Pinpoint the cell where the given text exists, returning its (X, Y) midpoint coordinate. 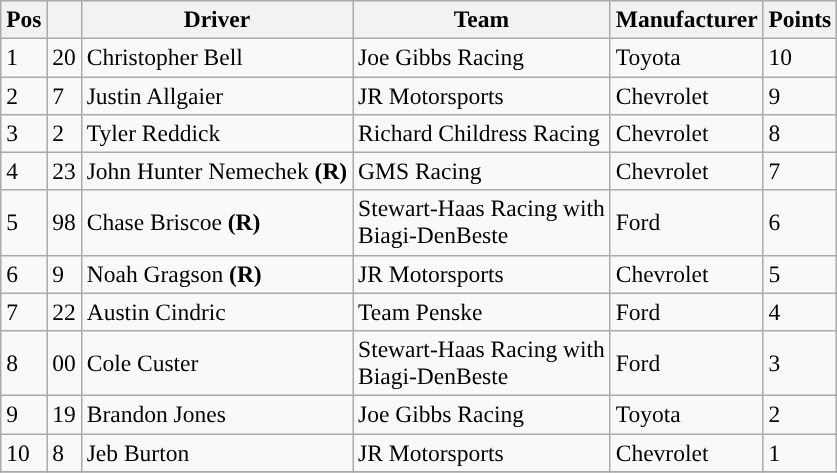
Brandon Jones (216, 414)
Cole Custer (216, 362)
Noah Gragson (R) (216, 274)
Driver (216, 19)
GMS Racing (482, 171)
98 (64, 222)
20 (64, 57)
Tyler Reddick (216, 133)
Justin Allgaier (216, 95)
Richard Childress Racing (482, 133)
23 (64, 171)
Jeb Burton (216, 452)
22 (64, 312)
Team (482, 19)
John Hunter Nemechek (R) (216, 171)
Pos (24, 19)
00 (64, 362)
Christopher Bell (216, 57)
Austin Cindric (216, 312)
Manufacturer (686, 19)
19 (64, 414)
Team Penske (482, 312)
Points (800, 19)
Chase Briscoe (R) (216, 222)
